Scan for the cell matching the given text and deliver its [X, Y] coordinate at center. 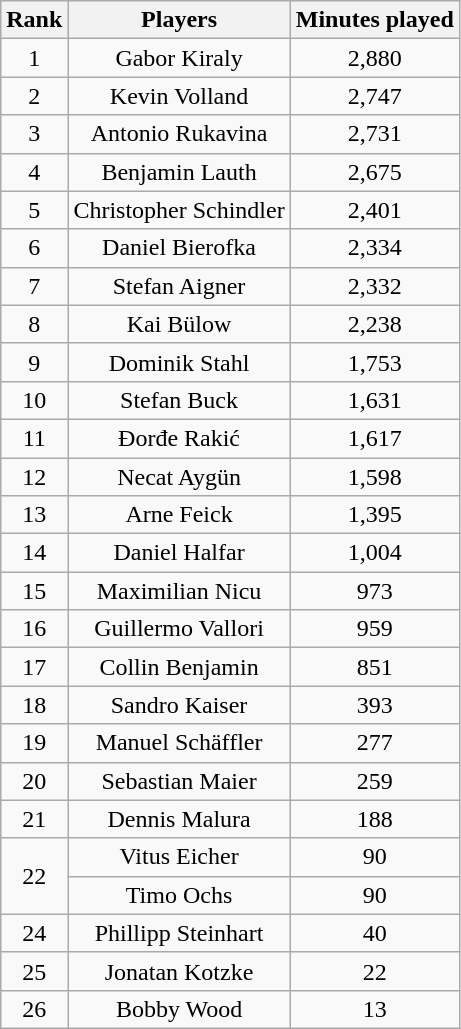
393 [374, 705]
Players [179, 20]
Vitus Eicher [179, 857]
Đorđe Rakić [179, 438]
2,880 [374, 58]
14 [34, 553]
1,395 [374, 515]
11 [34, 438]
Necat Aygün [179, 477]
Bobby Wood [179, 1009]
2,675 [374, 172]
277 [374, 743]
21 [34, 819]
3 [34, 134]
2 [34, 96]
15 [34, 591]
Benjamin Lauth [179, 172]
1,004 [374, 553]
9 [34, 362]
1,631 [374, 400]
2,238 [374, 324]
Arne Feick [179, 515]
26 [34, 1009]
Christopher Schindler [179, 210]
Dominik Stahl [179, 362]
Guillermo Vallori [179, 629]
18 [34, 705]
2,747 [374, 96]
24 [34, 933]
6 [34, 248]
25 [34, 971]
1,753 [374, 362]
Timo Ochs [179, 895]
Antonio Rukavina [179, 134]
259 [374, 781]
Gabor Kiraly [179, 58]
4 [34, 172]
40 [374, 933]
2,731 [374, 134]
1 [34, 58]
Stefan Aigner [179, 286]
16 [34, 629]
Manuel Schäffler [179, 743]
Daniel Bierofka [179, 248]
2,332 [374, 286]
1,617 [374, 438]
8 [34, 324]
Kai Bülow [179, 324]
959 [374, 629]
Stefan Buck [179, 400]
2,401 [374, 210]
5 [34, 210]
20 [34, 781]
12 [34, 477]
1,598 [374, 477]
Phillipp Steinhart [179, 933]
Daniel Halfar [179, 553]
Minutes played [374, 20]
Sandro Kaiser [179, 705]
10 [34, 400]
Kevin Volland [179, 96]
973 [374, 591]
Rank [34, 20]
851 [374, 667]
7 [34, 286]
188 [374, 819]
Collin Benjamin [179, 667]
Jonatan Kotzke [179, 971]
17 [34, 667]
2,334 [374, 248]
19 [34, 743]
Dennis Malura [179, 819]
Sebastian Maier [179, 781]
Maximilian Nicu [179, 591]
